Scan for the cell matching the given text and deliver its [x, y] coordinate at center. 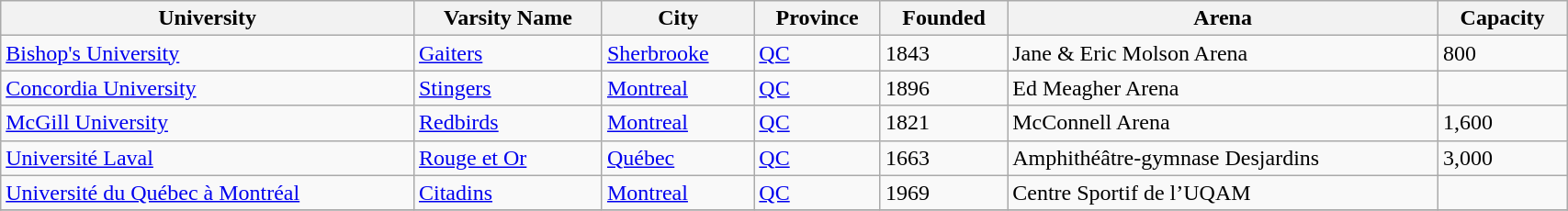
Centre Sportif de l’UQAM [1224, 193]
Université du Québec à Montréal [208, 193]
1969 [943, 193]
Varsity Name [507, 18]
Sherbrooke [678, 53]
Université Laval [208, 158]
Concordia University [208, 88]
Québec [678, 158]
1,600 [1503, 123]
1663 [943, 158]
McConnell Arena [1224, 123]
1896 [943, 88]
Bishop's University [208, 53]
1843 [943, 53]
Capacity [1503, 18]
Province [818, 18]
3,000 [1503, 158]
University [208, 18]
Arena [1224, 18]
Stingers [507, 88]
800 [1503, 53]
Amphithéâtre-gymnase Desjardins [1224, 158]
Redbirds [507, 123]
Rouge et Or [507, 158]
Founded [943, 18]
1821 [943, 123]
McGill University [208, 123]
Gaiters [507, 53]
Citadins [507, 193]
Ed Meagher Arena [1224, 88]
City [678, 18]
Jane & Eric Molson Arena [1224, 53]
